Locate the cell with the specified text and output its (x, y) center coordinate. 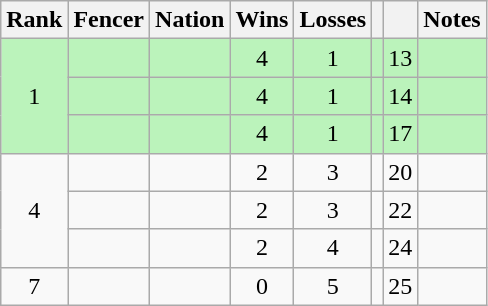
20 (400, 172)
25 (400, 286)
22 (400, 210)
14 (400, 96)
Rank (34, 20)
Notes (452, 20)
17 (400, 134)
Fencer (109, 20)
7 (34, 286)
Nation (190, 20)
13 (400, 58)
0 (262, 286)
Wins (262, 20)
5 (333, 286)
Losses (333, 20)
24 (400, 248)
